Return (X, Y) of the center of cell containing provided text 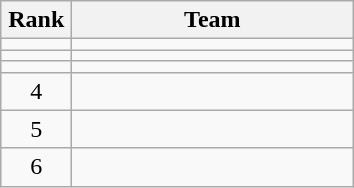
4 (36, 91)
5 (36, 129)
6 (36, 167)
Team (212, 20)
Rank (36, 20)
